Output the [X, Y] coordinate of the center of the cell containing the given text.  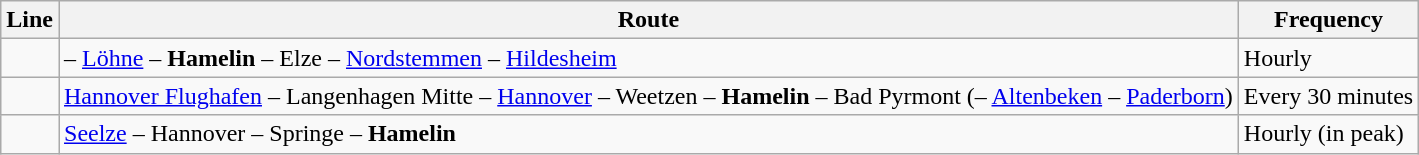
Line [30, 20]
Hourly (in peak) [1328, 134]
Seelze – Hannover – Springe – Hamelin [648, 134]
– Löhne – Hamelin – Elze – Nordstemmen – Hildesheim [648, 58]
Route [648, 20]
Every 30 minutes [1328, 96]
Hourly [1328, 58]
Frequency [1328, 20]
Hannover Flughafen – Langenhagen Mitte – Hannover – Weetzen – Hamelin – Bad Pyrmont (– Altenbeken – Paderborn) [648, 96]
